Identify which cell holds the provided text, then report its (x, y) central coordinate. 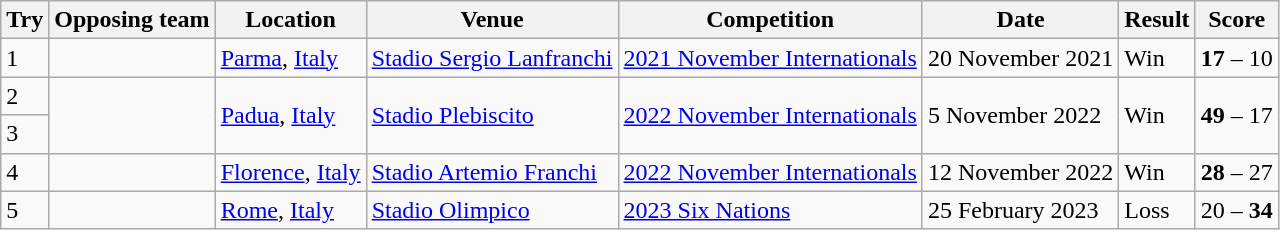
20 – 34 (1236, 210)
Opposing team (132, 20)
Result (1157, 20)
Date (1020, 20)
Parma, Italy (290, 58)
5 November 2022 (1020, 115)
Florence, Italy (290, 172)
Try (25, 20)
2 (25, 96)
Rome, Italy (290, 210)
Padua, Italy (290, 115)
Score (1236, 20)
2021 November Internationals (770, 58)
4 (25, 172)
Location (290, 20)
2023 Six Nations (770, 210)
5 (25, 210)
Stadio Artemio Franchi (492, 172)
Stadio Plebiscito (492, 115)
Competition (770, 20)
3 (25, 134)
25 February 2023 (1020, 210)
Stadio Olimpico (492, 210)
28 – 27 (1236, 172)
49 – 17 (1236, 115)
Loss (1157, 210)
12 November 2022 (1020, 172)
Stadio Sergio Lanfranchi (492, 58)
1 (25, 58)
20 November 2021 (1020, 58)
17 – 10 (1236, 58)
Venue (492, 20)
